Determine the [x, y] coordinate at the center of the cell enclosing the given text.  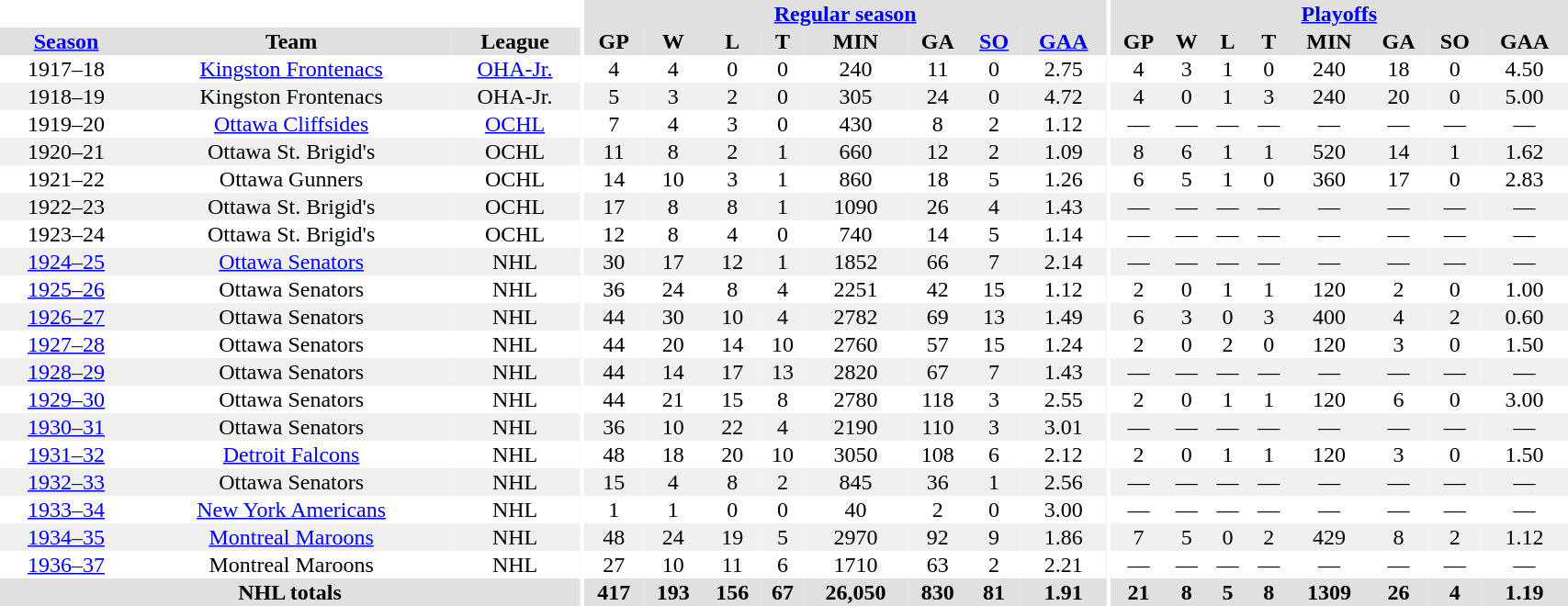
2820 [855, 372]
19 [733, 537]
1924–25 [66, 262]
New York Americans [291, 510]
9 [994, 537]
2.21 [1064, 565]
2.12 [1064, 454]
63 [939, 565]
1.91 [1064, 592]
69 [939, 317]
156 [733, 592]
1922–23 [66, 207]
4.72 [1064, 96]
3.01 [1064, 427]
1920–21 [66, 151]
92 [939, 537]
2.55 [1064, 399]
Ottawa Cliffsides [291, 124]
1928–29 [66, 372]
1921–22 [66, 179]
57 [939, 344]
1309 [1330, 592]
22 [733, 427]
417 [614, 592]
193 [672, 592]
27 [614, 565]
2190 [855, 427]
1.26 [1064, 179]
1090 [855, 207]
830 [939, 592]
1.00 [1525, 289]
1923–24 [66, 234]
0.60 [1525, 317]
1919–20 [66, 124]
1.19 [1525, 592]
40 [855, 510]
360 [1330, 179]
1.62 [1525, 151]
NHL totals [290, 592]
2.56 [1064, 482]
4.50 [1525, 69]
Ottawa Gunners [291, 179]
1936–37 [66, 565]
430 [855, 124]
Detroit Falcons [291, 454]
2780 [855, 399]
42 [939, 289]
81 [994, 592]
2970 [855, 537]
1918–19 [66, 96]
League [514, 41]
118 [939, 399]
1926–27 [66, 317]
1.14 [1064, 234]
2760 [855, 344]
429 [1330, 537]
5.00 [1525, 96]
305 [855, 96]
1.09 [1064, 151]
1932–33 [66, 482]
2.14 [1064, 262]
Playoffs [1339, 14]
845 [855, 482]
1929–30 [66, 399]
400 [1330, 317]
Season [66, 41]
26,050 [855, 592]
1927–28 [66, 344]
110 [939, 427]
108 [939, 454]
740 [855, 234]
2.83 [1525, 179]
1917–18 [66, 69]
2782 [855, 317]
520 [1330, 151]
1930–31 [66, 427]
1710 [855, 565]
860 [855, 179]
1925–26 [66, 289]
66 [939, 262]
1934–35 [66, 537]
2.75 [1064, 69]
1931–32 [66, 454]
1.49 [1064, 317]
1852 [855, 262]
660 [855, 151]
1933–34 [66, 510]
1.86 [1064, 537]
1.24 [1064, 344]
Team [291, 41]
2251 [855, 289]
Regular season [845, 14]
3050 [855, 454]
